Detect which cell encompasses the target text, then output its (x, y) center coordinate. 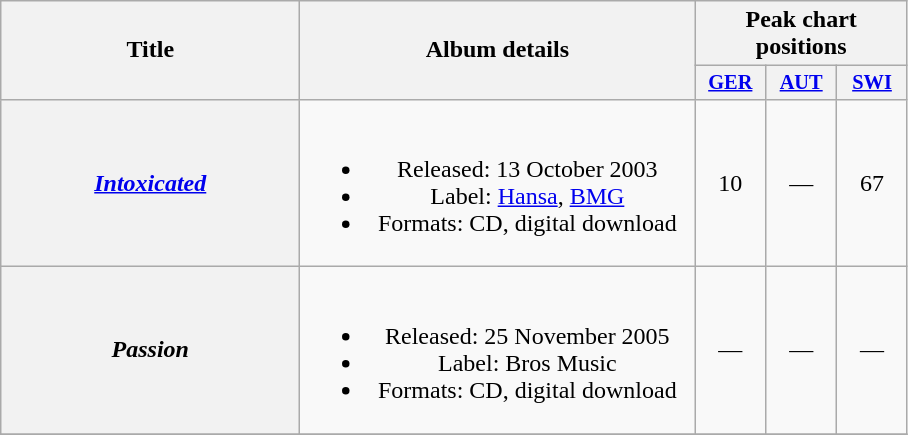
Intoxicated (150, 182)
Album details (498, 50)
Peak chart positions (802, 34)
GER (730, 83)
10 (730, 182)
Passion (150, 350)
67 (872, 182)
Released: 25 November 2005Label: Bros MusicFormats: CD, digital download (498, 350)
SWI (872, 83)
Released: 13 October 2003Label: Hansa, BMGFormats: CD, digital download (498, 182)
Title (150, 50)
AUT (802, 83)
